Output the [X, Y] coordinate of the center of the cell containing the given text.  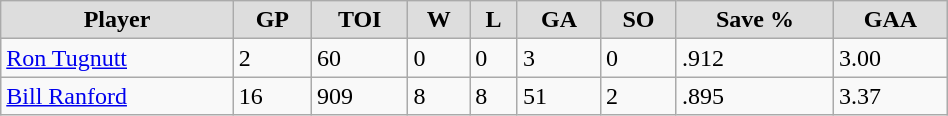
Save % [754, 20]
16 [272, 96]
GAA [891, 20]
51 [558, 96]
3.00 [891, 58]
60 [359, 58]
W [439, 20]
3.37 [891, 96]
SO [638, 20]
3 [558, 58]
GP [272, 20]
GA [558, 20]
.895 [754, 96]
Bill Ranford [117, 96]
Ron Tugnutt [117, 58]
TOI [359, 20]
.912 [754, 58]
L [494, 20]
Player [117, 20]
909 [359, 96]
